For the text-containing cell, return its midpoint in [X, Y] coordinate format. 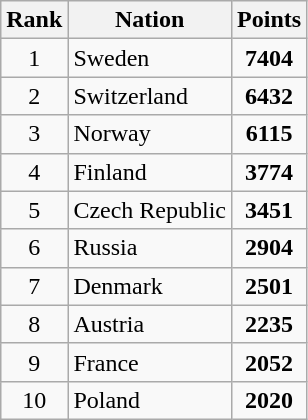
France [150, 362]
3451 [270, 210]
Poland [150, 400]
7404 [270, 58]
6432 [270, 96]
Finland [150, 172]
3 [34, 134]
3774 [270, 172]
Austria [150, 324]
Nation [150, 20]
7 [34, 286]
Switzerland [150, 96]
2235 [270, 324]
Sweden [150, 58]
9 [34, 362]
6115 [270, 134]
Points [270, 20]
6 [34, 248]
2020 [270, 400]
2052 [270, 362]
1 [34, 58]
Norway [150, 134]
Denmark [150, 286]
10 [34, 400]
5 [34, 210]
2501 [270, 286]
8 [34, 324]
4 [34, 172]
2 [34, 96]
Russia [150, 248]
Rank [34, 20]
2904 [270, 248]
Czech Republic [150, 210]
